Extract the [x, y] coordinate from the center of the cell holding the provided text.  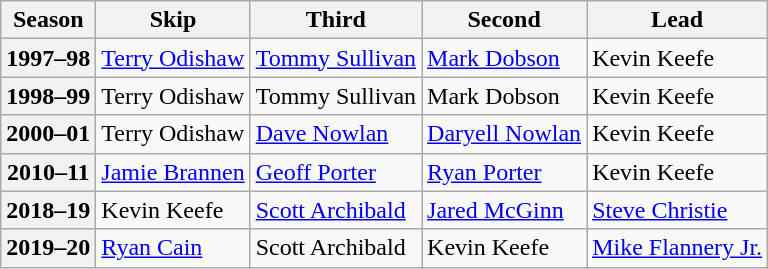
Mike Flannery Jr. [678, 248]
2000–01 [48, 134]
Daryell Nowlan [504, 134]
Steve Christie [678, 210]
2019–20 [48, 248]
1997–98 [48, 58]
Dave Nowlan [336, 134]
1998–99 [48, 96]
Ryan Porter [504, 172]
2010–11 [48, 172]
Geoff Porter [336, 172]
Jared McGinn [504, 210]
Lead [678, 20]
Third [336, 20]
Jamie Brannen [173, 172]
Ryan Cain [173, 248]
Season [48, 20]
2018–19 [48, 210]
Second [504, 20]
Skip [173, 20]
